Scan for the cell matching the given text and deliver its (x, y) coordinate at center. 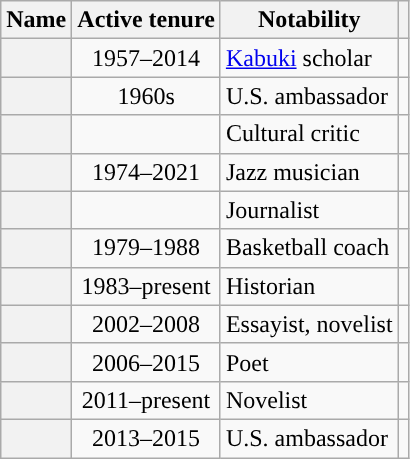
2013–2015 (146, 438)
Notability (309, 20)
1957–2014 (146, 58)
Historian (309, 286)
Novelist (309, 400)
Basketball coach (309, 248)
2006–2015 (146, 362)
Kabuki scholar (309, 58)
1979–1988 (146, 248)
2011–present (146, 400)
Cultural critic (309, 134)
2002–2008 (146, 324)
Poet (309, 362)
Active tenure (146, 20)
Jazz musician (309, 172)
Journalist (309, 210)
Name (36, 20)
1960s (146, 96)
Essayist, novelist (309, 324)
1974–2021 (146, 172)
1983–present (146, 286)
